Determine the [x, y] coordinate at the center of the cell enclosing the given text.  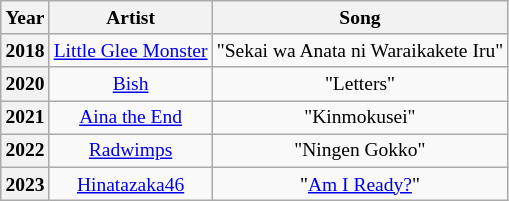
2022 [25, 150]
2021 [25, 118]
Song [360, 18]
Bish [130, 84]
"Kinmokusei" [360, 118]
Radwimps [130, 150]
Hinatazaka46 [130, 184]
Year [25, 18]
2023 [25, 184]
Artist [130, 18]
Aina the End [130, 118]
Little Glee Monster [130, 50]
"Am I Ready?" [360, 184]
"Ningen Gokko" [360, 150]
"Letters" [360, 84]
2018 [25, 50]
"Sekai wa Anata ni Waraikakete Iru" [360, 50]
2020 [25, 84]
